Detect which cell encompasses the target text, then output its [X, Y] center coordinate. 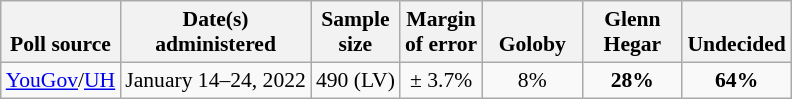
January 14–24, 2022 [216, 80]
YouGov/UH [61, 80]
64% [736, 80]
8% [532, 80]
Undecided [736, 32]
490 (LV) [356, 80]
Goloby [532, 32]
GlennHegar [632, 32]
28% [632, 80]
Date(s)administered [216, 32]
Poll source [61, 32]
Marginof error [441, 32]
± 3.7% [441, 80]
Samplesize [356, 32]
